Scan for the cell matching the given text and deliver its [X, Y] coordinate at center. 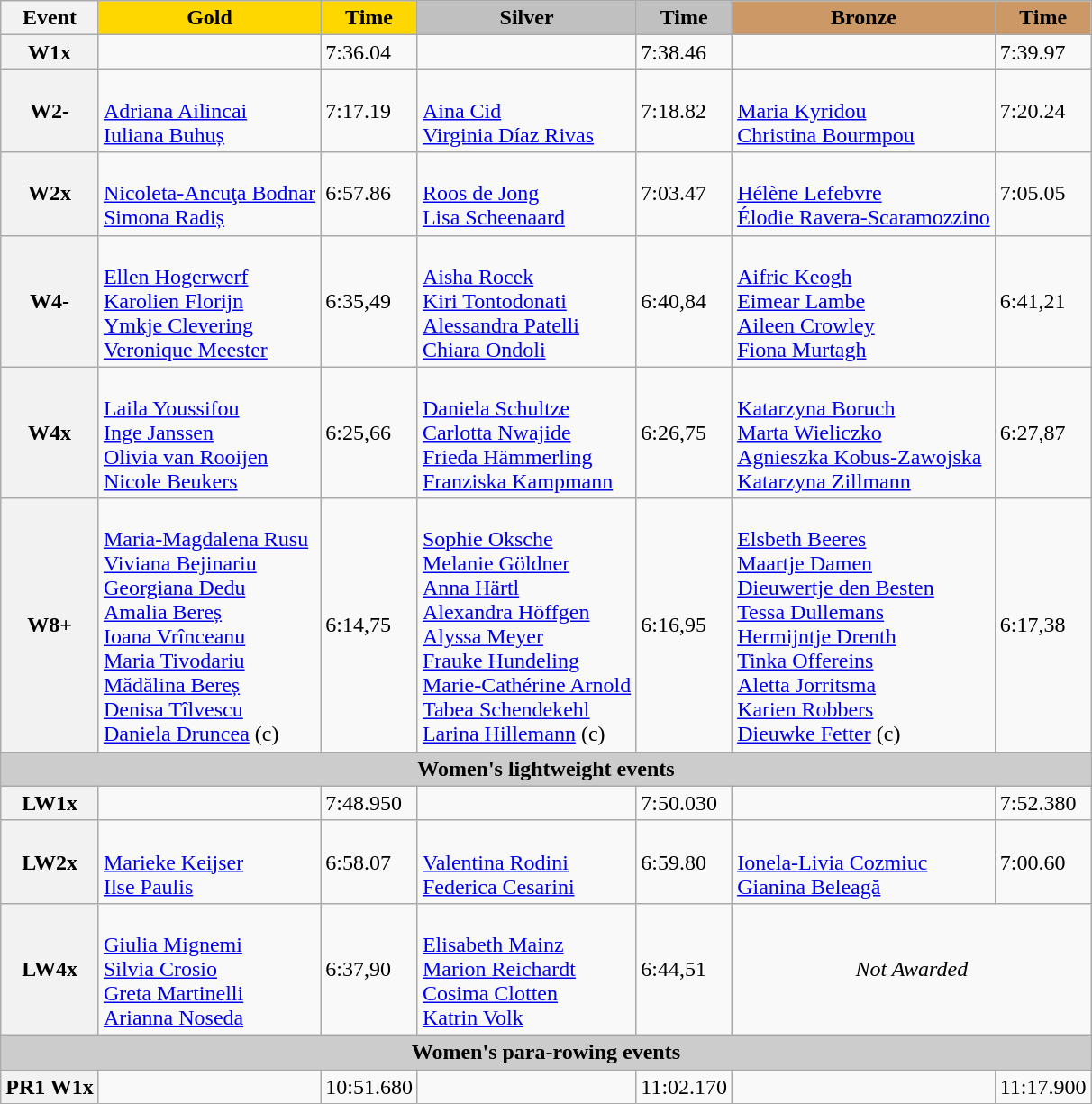
Katarzyna Boruch Marta Wieliczko Agnieszka Kobus-Zawojska Katarzyna Zillmann [864, 433]
Ellen Hogerwerf Karolien Florijn Ymkje Clevering Veronique Meester [209, 301]
6:35,49 [369, 301]
Valentina Rodini Federica Cesarini [526, 862]
Not Awarded [912, 969]
Giulia Mignemi Silvia Crosio Greta Martinelli Arianna Noseda [209, 969]
LW4x [50, 969]
6:26,75 [685, 433]
LW2x [50, 862]
W4- [50, 301]
7:20.24 [1043, 111]
Maria Kyridou Christina Bourmpou [864, 111]
10:51.680 [369, 1086]
6:57.86 [369, 194]
7:50.030 [685, 803]
6:25,66 [369, 433]
11:17.900 [1043, 1086]
6:27,87 [1043, 433]
Hélène Lefebvre Élodie Ravera-Scaramozzino [864, 194]
W8+ [50, 625]
Bronze [864, 18]
Aifric Keogh Eimear Lambe Aileen Crowley Fiona Murtagh [864, 301]
W1x [50, 52]
W2- [50, 111]
Women's lightweight events [546, 769]
7:05.05 [1043, 194]
Event [50, 18]
7:38.46 [685, 52]
7:52.380 [1043, 803]
6:17,38 [1043, 625]
Adriana Ailincai Iuliana Buhuș [209, 111]
Daniela Schultze Carlotta Nwajide Frieda Hämmerling Franziska Kampmann [526, 433]
6:44,51 [685, 969]
6:40,84 [685, 301]
LW1x [50, 803]
7:39.97 [1043, 52]
6:59.80 [685, 862]
Roos de Jong Lisa Scheenaard [526, 194]
Aisha Rocek Kiri Tontodonati Alessandra Patelli Chiara Ondoli [526, 301]
Women's para-rowing events [546, 1052]
7:48.950 [369, 803]
7:00.60 [1043, 862]
7:03.47 [685, 194]
Elisabeth Mainz Marion Reichardt Cosima Clotten Katrin Volk [526, 969]
7:17.19 [369, 111]
7:36.04 [369, 52]
PR1 W1x [50, 1086]
Aina Cid Virginia Díaz Rivas [526, 111]
6:14,75 [369, 625]
6:41,21 [1043, 301]
7:18.82 [685, 111]
Maria-Magdalena Rusu Viviana Bejinariu Georgiana Dedu Amalia Bereș Ioana Vrînceanu Maria Tivodariu Mădălina Bereș Denisa Tîlvescu Daniela Druncea (c) [209, 625]
6:37,90 [369, 969]
W2x [50, 194]
Laila Youssifou Inge Janssen Olivia van Rooijen Nicole Beukers [209, 433]
Gold [209, 18]
Silver [526, 18]
6:16,95 [685, 625]
W4x [50, 433]
6:58.07 [369, 862]
Marieke Keijser Ilse Paulis [209, 862]
Ionela-Livia Cozmiuc Gianina Beleagă [864, 862]
Nicoleta-Ancuţa Bodnar Simona Radiș [209, 194]
11:02.170 [685, 1086]
